Identify which cell holds the provided text, then report its [X, Y] central coordinate. 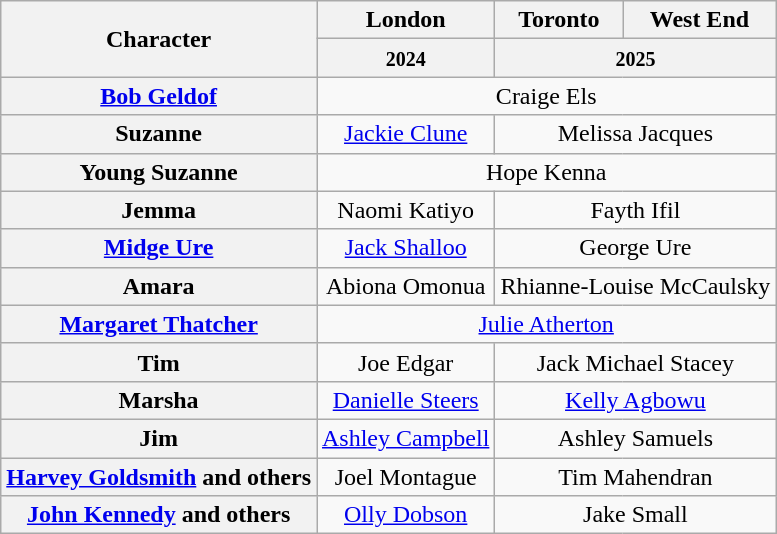
London [405, 20]
Suzanne [159, 134]
George Ure [636, 248]
Midge Ure [159, 248]
Marsha [159, 400]
West End [700, 20]
Joel Montague [405, 477]
Bob Geldof [159, 96]
Amara [159, 286]
John Kennedy and others [159, 515]
Hope Kenna [546, 172]
Fayth Ifil [636, 210]
Tim [159, 362]
Naomi Katiyo [405, 210]
Jim [159, 438]
Craige Els [546, 96]
Joe Edgar [405, 362]
Olly Dobson [405, 515]
Jack Shalloo [405, 248]
Melissa Jacques [636, 134]
Jack Michael Stacey [636, 362]
Abiona Omonua [405, 286]
Rhianne-Louise McCaulsky [636, 286]
Young Suzanne [159, 172]
Ashley Samuels [636, 438]
Character [159, 39]
Jake Small [636, 515]
Kelly Agbowu [636, 400]
Ashley Campbell [405, 438]
Margaret Thatcher [159, 324]
Julie Atherton [546, 324]
Tim Mahendran [636, 477]
Danielle Steers [405, 400]
2024 [405, 58]
Jemma [159, 210]
Toronto [559, 20]
Jackie Clune [405, 134]
Harvey Goldsmith and others [159, 477]
2025 [636, 58]
